Determine the [x, y] coordinate at the center of the cell enclosing the given text.  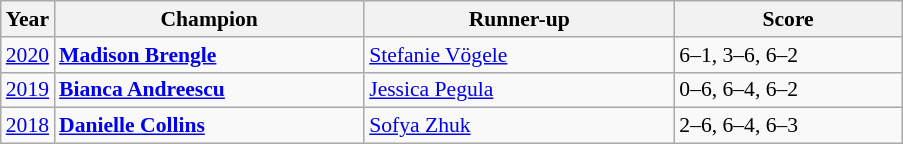
Sofya Zhuk [519, 126]
2018 [28, 126]
Score [788, 19]
Champion [209, 19]
2–6, 6–4, 6–3 [788, 126]
Year [28, 19]
2019 [28, 90]
Danielle Collins [209, 126]
6–1, 3–6, 6–2 [788, 55]
Stefanie Vögele [519, 55]
2020 [28, 55]
Jessica Pegula [519, 90]
Bianca Andreescu [209, 90]
Madison Brengle [209, 55]
Runner-up [519, 19]
0–6, 6–4, 6–2 [788, 90]
